Search for the cell housing the specified text and yield its [X, Y] center coordinate. 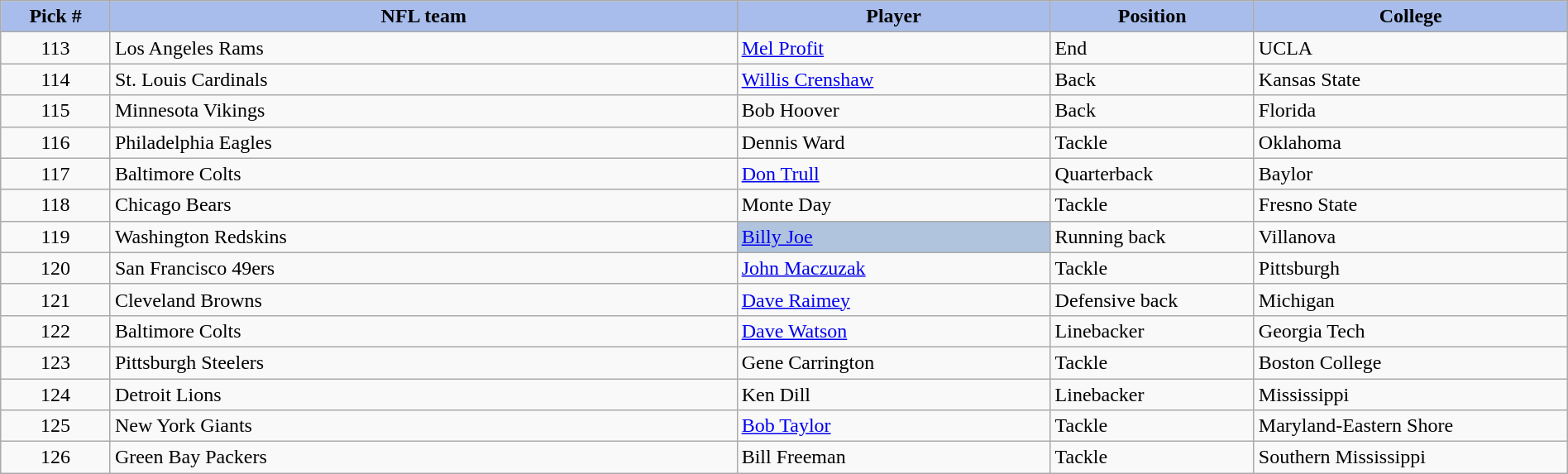
113 [56, 48]
Fresno State [1411, 205]
Mississippi [1411, 395]
120 [56, 268]
Monte Day [893, 205]
Pick # [56, 17]
Position [1152, 17]
121 [56, 299]
115 [56, 111]
118 [56, 205]
John Maczuzak [893, 268]
116 [56, 142]
Detroit Lions [423, 395]
117 [56, 174]
Chicago Bears [423, 205]
Willis Crenshaw [893, 79]
114 [56, 79]
UCLA [1411, 48]
Georgia Tech [1411, 331]
Baylor [1411, 174]
124 [56, 395]
Kansas State [1411, 79]
Gene Carrington [893, 362]
Pittsburgh [1411, 268]
Mel Profit [893, 48]
126 [56, 457]
Dave Raimey [893, 299]
San Francisco 49ers [423, 268]
St. Louis Cardinals [423, 79]
Player [893, 17]
New York Giants [423, 426]
Philadelphia Eagles [423, 142]
Los Angeles Rams [423, 48]
Washington Redskins [423, 237]
Quarterback [1152, 174]
Minnesota Vikings [423, 111]
Michigan [1411, 299]
End [1152, 48]
Bill Freeman [893, 457]
Green Bay Packers [423, 457]
Running back [1152, 237]
Don Trull [893, 174]
Boston College [1411, 362]
Bob Hoover [893, 111]
125 [56, 426]
Pittsburgh Steelers [423, 362]
123 [56, 362]
Oklahoma [1411, 142]
Billy Joe [893, 237]
122 [56, 331]
Defensive back [1152, 299]
Florida [1411, 111]
Dave Watson [893, 331]
Ken Dill [893, 395]
Villanova [1411, 237]
Maryland-Eastern Shore [1411, 426]
Southern Mississippi [1411, 457]
College [1411, 17]
Cleveland Browns [423, 299]
Bob Taylor [893, 426]
119 [56, 237]
Dennis Ward [893, 142]
NFL team [423, 17]
